Locate the cell with the specified text and output its (X, Y) center coordinate. 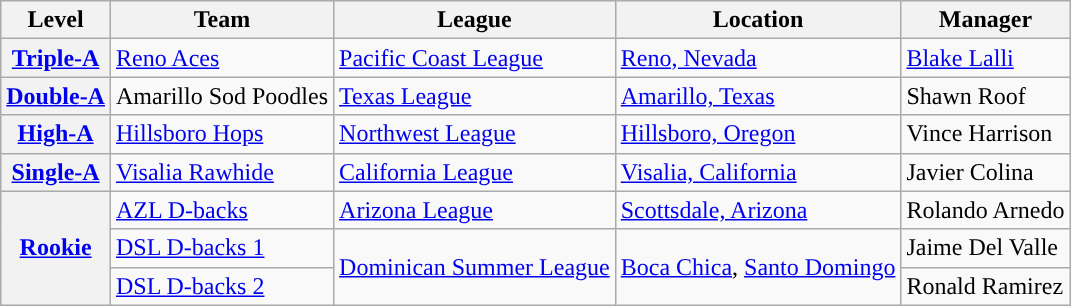
Hillsboro Hops (222, 134)
Rolando Arnedo (986, 210)
AZL D-backs (222, 210)
Pacific Coast League (475, 58)
Blake Lalli (986, 58)
Team (222, 20)
Reno Aces (222, 58)
Hillsboro, Oregon (758, 134)
Level (56, 20)
Dominican Summer League (475, 267)
Reno, Nevada (758, 58)
Javier Colina (986, 172)
DSL D-backs 2 (222, 286)
Amarillo Sod Poodles (222, 96)
California League (475, 172)
Single-A (56, 172)
Amarillo, Texas (758, 96)
Triple-A (56, 58)
Double-A (56, 96)
Visalia, California (758, 172)
Shawn Roof (986, 96)
Boca Chica, Santo Domingo (758, 267)
Arizona League (475, 210)
High-A (56, 134)
DSL D-backs 1 (222, 248)
Vince Harrison (986, 134)
League (475, 20)
Jaime Del Valle (986, 248)
Visalia Rawhide (222, 172)
Northwest League (475, 134)
Scottsdale, Arizona (758, 210)
Ronald Ramirez (986, 286)
Rookie (56, 248)
Manager (986, 20)
Texas League (475, 96)
Location (758, 20)
